Extract the (x, y) coordinate from the center of the cell holding the provided text.  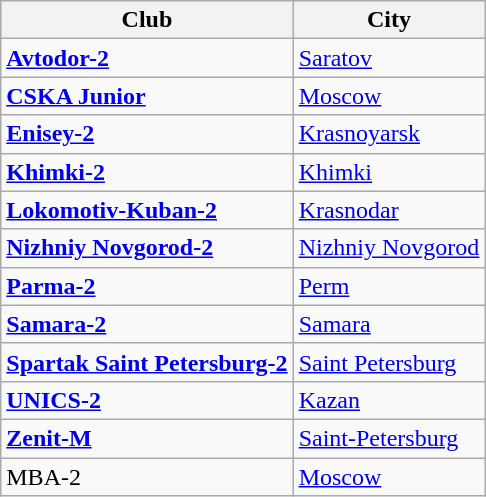
Khimki-2 (147, 172)
Nizhniy Novgorod (389, 248)
Avtodor-2 (147, 58)
CSKA Junior (147, 96)
MBA-2 (147, 477)
Khimki (389, 172)
Saint-Petersburg (389, 438)
Kazan (389, 400)
Krasnodar (389, 210)
Lokomotiv-Kuban-2 (147, 210)
Samara (389, 324)
Enisey-2 (147, 134)
Spartak Saint Petersburg-2 (147, 362)
Parma-2 (147, 286)
Zenit-M (147, 438)
Krasnoyarsk (389, 134)
UNICS-2 (147, 400)
Perm (389, 286)
Nizhniy Novgorod-2 (147, 248)
Saratov (389, 58)
Samara-2 (147, 324)
Saint Petersburg (389, 362)
Club (147, 20)
City (389, 20)
